Search for the cell housing the specified text and yield its (X, Y) center coordinate. 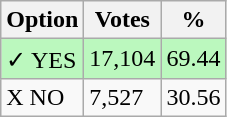
17,104 (122, 59)
✓ YES (42, 59)
X NO (42, 97)
7,527 (122, 97)
Option (42, 20)
69.44 (194, 59)
Votes (122, 20)
% (194, 20)
30.56 (194, 97)
